Extract the [x, y] coordinate from the center of the cell holding the provided text.  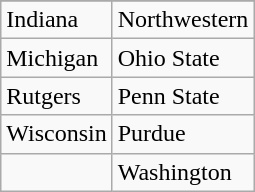
Ohio State [183, 58]
Indiana [56, 20]
Purdue [183, 134]
Penn State [183, 96]
Northwestern [183, 20]
Michigan [56, 58]
Washington [183, 172]
Rutgers [56, 96]
Wisconsin [56, 134]
